Identify which cell holds the provided text, then report its [x, y] central coordinate. 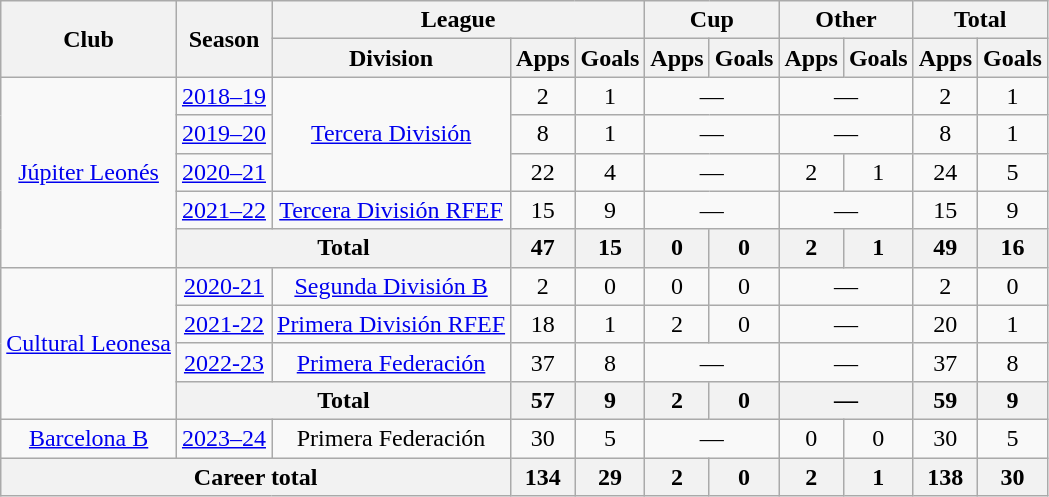
Tercera División RFEF [392, 210]
20 [945, 324]
134 [543, 477]
Primera División RFEF [392, 324]
Cultural Leonesa [89, 343]
Tercera División [392, 134]
2018–19 [224, 96]
4 [610, 172]
Season [224, 39]
24 [945, 172]
2022-23 [224, 362]
Club [89, 39]
2019–20 [224, 134]
47 [543, 248]
2023–24 [224, 438]
59 [945, 400]
Other [846, 20]
2020–21 [224, 172]
16 [1013, 248]
Júpiter Leonés [89, 172]
57 [543, 400]
138 [945, 477]
Barcelona B [89, 438]
22 [543, 172]
29 [610, 477]
2020-21 [224, 286]
2021–22 [224, 210]
Segunda División B [392, 286]
2021-22 [224, 324]
Division [392, 58]
18 [543, 324]
Career total [256, 477]
49 [945, 248]
League [458, 20]
Cup [712, 20]
